Provide the (x, y) coordinate of the cell's center where the given text is located.  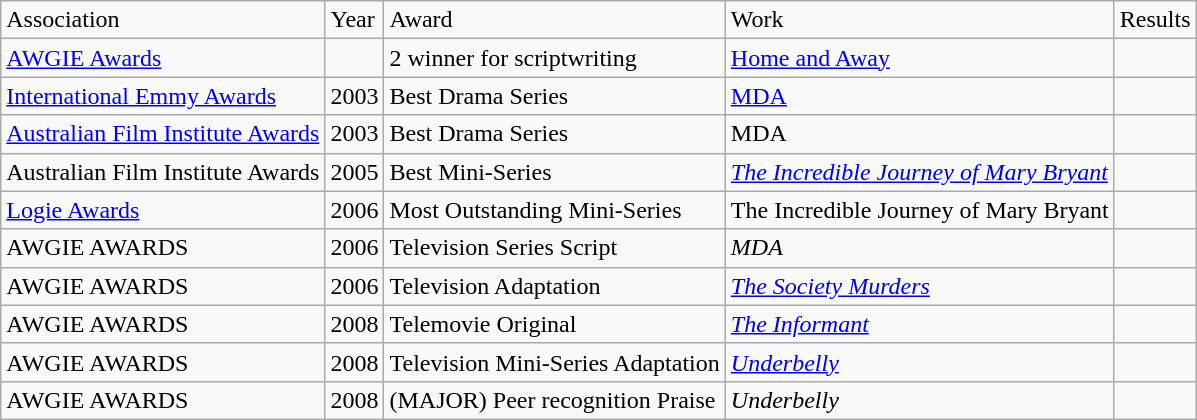
Home and Away (920, 58)
Telemovie Original (554, 324)
(MAJOR) Peer recognition Praise (554, 400)
The Society Murders (920, 286)
Association (163, 20)
The Informant (920, 324)
Best Mini-Series (554, 172)
International Emmy Awards (163, 96)
Television Adaptation (554, 286)
Most Outstanding Mini-Series (554, 210)
Work (920, 20)
Television Series Script (554, 248)
2005 (354, 172)
Results (1155, 20)
Logie Awards (163, 210)
Year (354, 20)
2 winner for scriptwriting (554, 58)
Award (554, 20)
AWGIE Awards (163, 58)
Television Mini-Series Adaptation (554, 362)
